For the text-containing cell, return its midpoint in [X, Y] coordinate format. 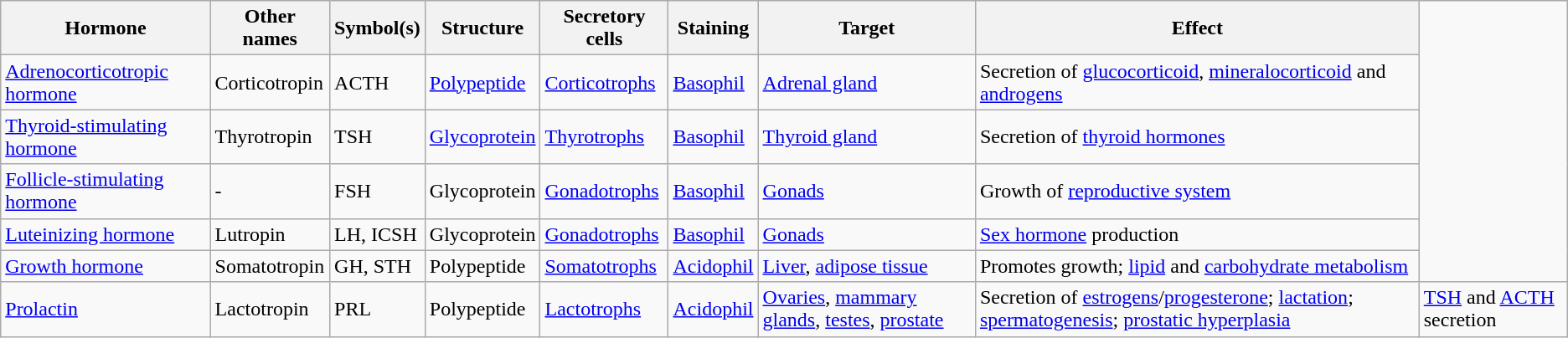
Secretory cells [605, 28]
- [270, 191]
Growth of reproductive system [1197, 191]
Effect [1197, 28]
Symbol(s) [378, 28]
Structure [482, 28]
Corticotropin [270, 82]
Ovaries, mammary glands, testes, prostate [866, 310]
Growth hormone [106, 266]
FSH [378, 191]
GH, STH [378, 266]
Hormone [106, 28]
Corticotrophs [605, 82]
Thyrotrophs [605, 137]
Somatotropin [270, 266]
Secretion of glucocorticoid, mineralocorticoid and androgens [1197, 82]
Promotes growth; lipid and carbohydrate metabolism [1197, 266]
Thyrotropin [270, 137]
Follicle-stimulating hormone [106, 191]
Sex hormone production [1197, 234]
ACTH [378, 82]
PRL [378, 310]
Thyroid gland [866, 137]
Adrenal gland [866, 82]
Secretion of thyroid hormones [1197, 137]
Target [866, 28]
Thyroid-stimulating hormone [106, 137]
TSH [378, 137]
Lutropin [270, 234]
LH, ICSH [378, 234]
Lactotrophs [605, 310]
TSH and ACTH secretion [1493, 310]
Somatotrophs [605, 266]
Luteinizing hormone [106, 234]
Liver, adipose tissue [866, 266]
Staining [714, 28]
Prolactin [106, 310]
Lactotropin [270, 310]
Secretion of estrogens/progesterone; lactation; spermatogenesis; prostatic hyperplasia [1197, 310]
Other names [270, 28]
Adrenocorticotropic hormone [106, 82]
